Return the [x, y] coordinate for the center point of the cell that contains the specified text.  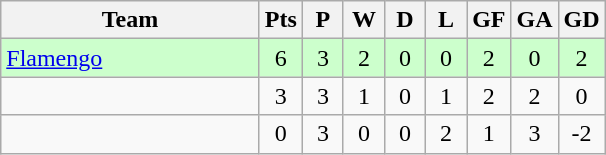
GF [489, 20]
L [446, 20]
D [404, 20]
Flamengo [130, 58]
Pts [280, 20]
-2 [582, 134]
P [322, 20]
GA [534, 20]
GD [582, 20]
W [364, 20]
Team [130, 20]
6 [280, 58]
